Detect which cell encompasses the target text, then output its (x, y) center coordinate. 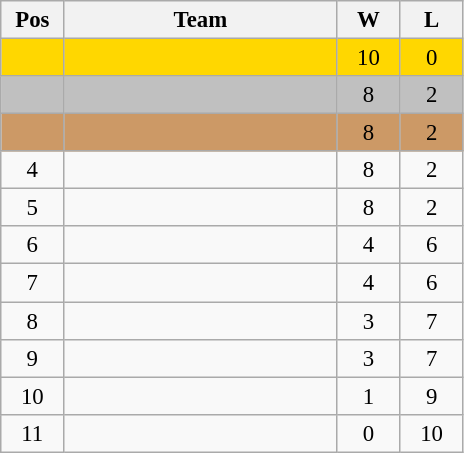
Pos (32, 20)
1 (368, 396)
5 (32, 208)
11 (32, 433)
Team (200, 20)
W (368, 20)
L (432, 20)
